Search for the cell housing the specified text and yield its [X, Y] center coordinate. 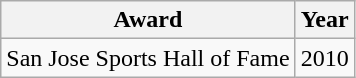
2010 [324, 58]
Award [148, 20]
Year [324, 20]
San Jose Sports Hall of Fame [148, 58]
